Return [x, y] of the center of cell containing provided text 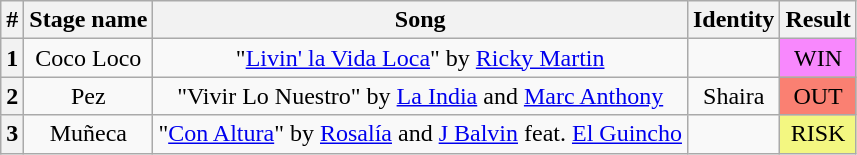
2 [12, 96]
3 [12, 134]
"Con Altura" by Rosalía and J Balvin feat. El Guincho [420, 134]
# [12, 20]
Pez [88, 96]
Stage name [88, 20]
Muñeca [88, 134]
"Vivir Lo Nuestro" by La India and Marc Anthony [420, 96]
Identity [733, 20]
Song [420, 20]
WIN [818, 58]
OUT [818, 96]
Coco Loco [88, 58]
Result [818, 20]
Shaira [733, 96]
1 [12, 58]
RISK [818, 134]
"Livin' la Vida Loca" by Ricky Martin [420, 58]
